Detect which cell encompasses the target text, then output its (x, y) center coordinate. 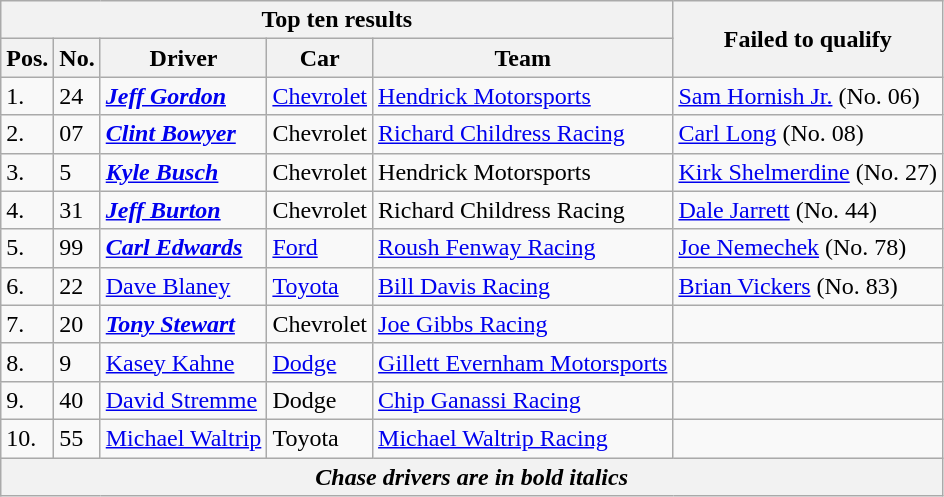
Tony Stewart (184, 324)
Joe Nemechek (No. 78) (808, 248)
40 (77, 400)
Failed to qualify (808, 39)
3. (28, 172)
07 (77, 134)
Kasey Kahne (184, 362)
5 (77, 172)
Kyle Busch (184, 172)
9 (77, 362)
10. (28, 438)
Car (320, 58)
9. (28, 400)
2. (28, 134)
Roush Fenway Racing (523, 248)
Carl Edwards (184, 248)
Brian Vickers (No. 83) (808, 286)
Chip Ganassi Racing (523, 400)
Jeff Gordon (184, 96)
22 (77, 286)
6. (28, 286)
Kirk Shelmerdine (No. 27) (808, 172)
Dale Jarrett (No. 44) (808, 210)
99 (77, 248)
Pos. (28, 58)
Gillett Evernham Motorsports (523, 362)
Michael Waltrip Racing (523, 438)
Dave Blaney (184, 286)
Carl Long (No. 08) (808, 134)
Team (523, 58)
Michael Waltrip (184, 438)
No. (77, 58)
Chase drivers are in bold italics (472, 477)
20 (77, 324)
Sam Hornish Jr. (No. 06) (808, 96)
5. (28, 248)
8. (28, 362)
Driver (184, 58)
24 (77, 96)
Clint Bowyer (184, 134)
Joe Gibbs Racing (523, 324)
Top ten results (337, 20)
Bill Davis Racing (523, 286)
David Stremme (184, 400)
31 (77, 210)
55 (77, 438)
4. (28, 210)
Jeff Burton (184, 210)
1. (28, 96)
Ford (320, 248)
7. (28, 324)
